Locate the cell with the specified text and output its (x, y) center coordinate. 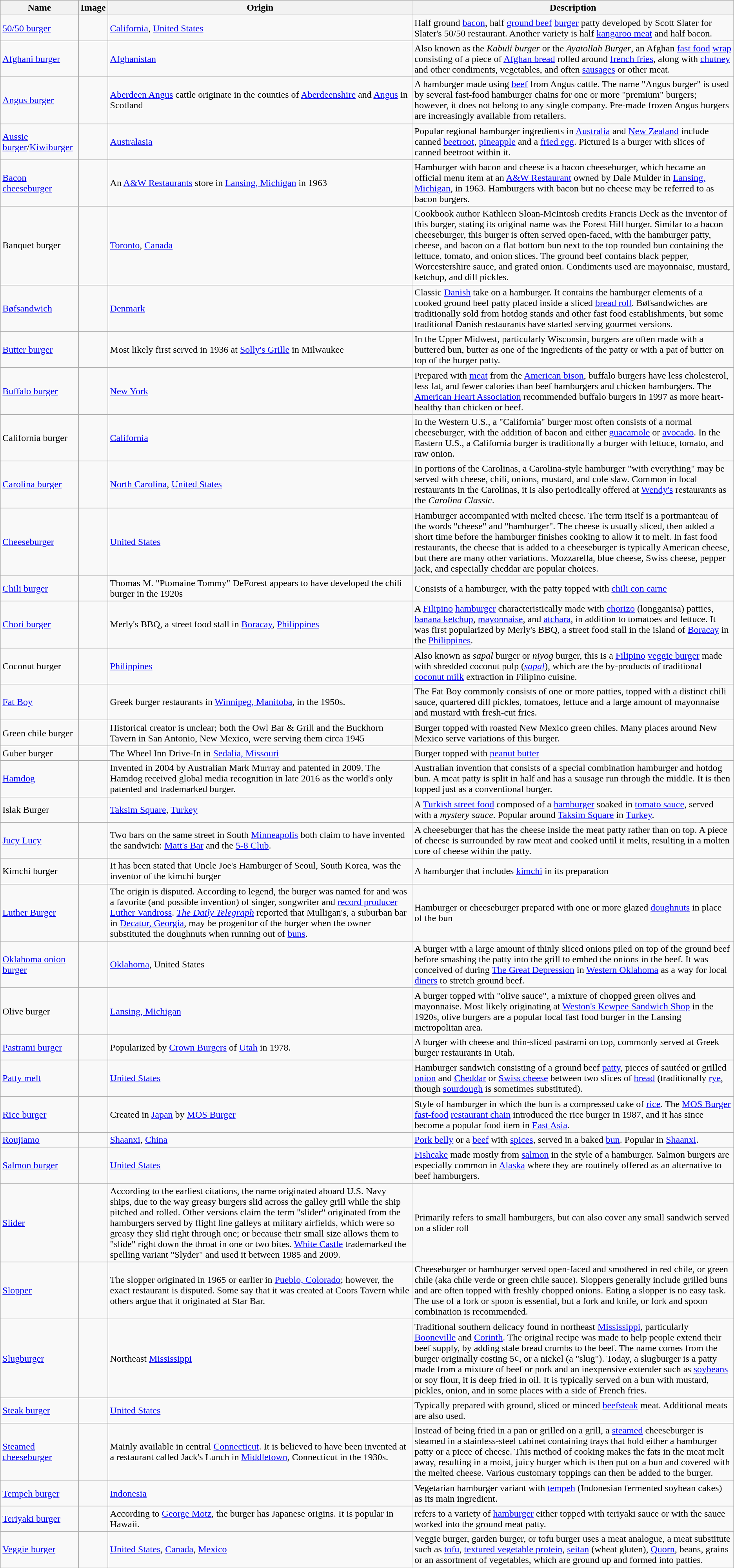
Created in Japan by MOS Burger (260, 1114)
A hamburger that includes kimchi in its preparation (573, 871)
Description (573, 8)
New York (260, 391)
refers to a variety of hamburger either topped with teriyaki sauce or with the sauce worked into the ground meat patty. (573, 1519)
Primarily refers to small hamburgers, but can also cover any small sandwich served on a slider roll (573, 1223)
Greek burger restaurants in Winnipeg, Manitoba, in the 1950s. (260, 702)
Roujiamo (39, 1140)
Thomas M. "Ptomaine Tommy" DeForest appears to have developed the chili burger in the 1920s (260, 588)
Slopper (39, 1291)
Bøfsandwich (39, 308)
Steak burger (39, 1411)
Rice burger (39, 1114)
Burger topped with peanut butter (573, 753)
Islak Burger (39, 810)
Veggie burger (39, 1550)
Teriyaki burger (39, 1519)
Tempeh burger (39, 1493)
Bacon cheeseburger (39, 183)
Merly's BBQ, a street food stall in Boracay, Philippines (260, 625)
Taksim Square, Turkey (260, 810)
Hamdog (39, 779)
Carolina burger (39, 484)
California burger (39, 438)
Historical creator is unclear; both the Owl Bar & Grill and the Buckhorn Tavern in San Antonio, New Mexico, were serving them circa 1945 (260, 733)
Pastrami burger (39, 1047)
Pork belly or a beef with spices, served in a baked bun. Popular in Shaanxi. (573, 1140)
Olive burger (39, 1011)
United States, Canada, Mexico (260, 1550)
Origin (260, 8)
A Turkish street food composed of a hamburger soaked in tomato sauce, served with a mystery sauce. Popular around Taksim Square in Turkey. (573, 810)
Afghanistan (260, 59)
Australasia (260, 142)
Salmon burger (39, 1166)
The Wheel Inn Drive-In in Sedalia, Missouri (260, 753)
Most likely first served in 1936 at Solly's Grille in Milwaukee (260, 350)
Afghani burger (39, 59)
Green chile burger (39, 733)
Vegetarian hamburger variant with tempeh (Indonesian fermented soybean cakes) as its main ingredient. (573, 1493)
Aberdeen Angus cattle originate in the counties of Aberdeenshire and Angus in Scotland (260, 100)
Oklahoma onion burger (39, 964)
Typically prepared with ground, sliced or minced beefsteak meat. Additional meats are also used. (573, 1411)
Burger topped with roasted New Mexico green chiles. Many places around New Mexico serve variations of this burger. (573, 733)
Angus burger (39, 100)
Indonesia (260, 1493)
Shaanxi, China (260, 1140)
Two bars on the same street in South Minneapolis both claim to have invented the sandwich: Matt's Bar and the 5-8 Club. (260, 840)
Jucy Lucy (39, 840)
California, United States (260, 28)
Lansing, Michigan (260, 1011)
Consists of a hamburger, with the patty topped with chili con carne (573, 588)
Hamburger or cheeseburger prepared with one or more glazed doughnuts in place of the bun (573, 912)
California (260, 438)
Oklahoma, United States (260, 964)
Kimchi burger (39, 871)
Butter burger (39, 350)
Buffalo burger (39, 391)
Name (39, 8)
According to George Motz, the burger has Japanese origins. It is popular in Hawaii. (260, 1519)
Cheeseburger (39, 541)
Slider (39, 1223)
50/50 burger (39, 28)
Toronto, Canada (260, 246)
Image (93, 8)
Popularized by Crown Burgers of Utah in 1978. (260, 1047)
Patty melt (39, 1078)
Philippines (260, 666)
Denmark (260, 308)
Aussie burger/Kiwiburger (39, 142)
Chori burger (39, 625)
Guber burger (39, 753)
Luther Burger (39, 912)
An A&W Restaurants store in Lansing, Michigan in 1963 (260, 183)
Banquet burger (39, 246)
Slugburger (39, 1359)
Fat Boy (39, 702)
A burger with cheese and thin-sliced pastrami on top, commonly served at Greek burger restaurants in Utah. (573, 1047)
Coconut burger (39, 666)
North Carolina, United States (260, 484)
Northeast Mississippi (260, 1359)
Steamed cheeseburger (39, 1452)
It has been stated that Uncle Joe's Hamburger of Seoul, South Korea, was the inventor of the kimchi burger (260, 871)
Chili burger (39, 588)
